Provide the (X, Y) coordinate of the cell's center where the given text is located.  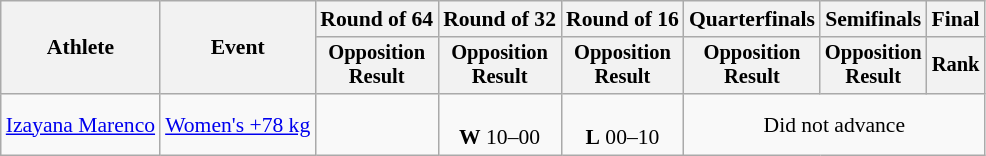
Izayana Marenco (80, 124)
L 00–10 (622, 124)
W 10–00 (500, 124)
Rank (956, 66)
Event (238, 48)
Final (956, 19)
Round of 64 (376, 19)
Did not advance (834, 124)
Semifinals (874, 19)
Round of 32 (500, 19)
Athlete (80, 48)
Quarterfinals (752, 19)
Women's +78 kg (238, 124)
Round of 16 (622, 19)
